Identify which cell holds the provided text, then report its [x, y] central coordinate. 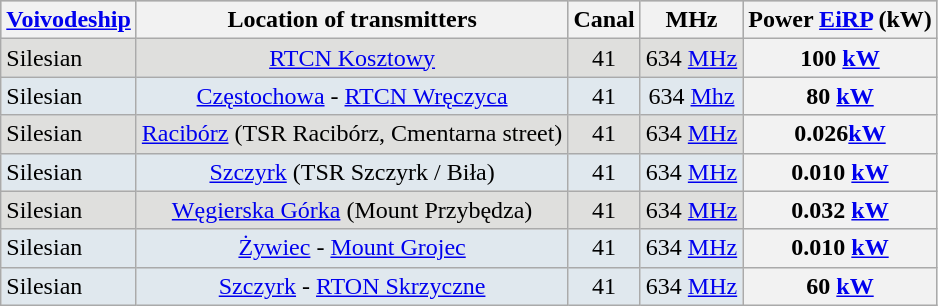
Szczyrk - RTON Skrzyczne [352, 286]
Location of transmitters [352, 20]
Canal [604, 20]
80 kW [840, 96]
0.026kW [840, 134]
634 Mhz [691, 96]
Węgierska Górka (Mount Przybędza) [352, 210]
Voivodeship [69, 20]
MHz [691, 20]
Żywiec - Mount Grojec [352, 248]
Częstochowa - RTCN Wręczyca [352, 96]
0.032 kW [840, 210]
Racibórz (TSR Racibórz, Cmentarna street) [352, 134]
Power EiRP (kW) [840, 20]
100 kW [840, 58]
60 kW [840, 286]
RTCN Kosztowy [352, 58]
Szczyrk (TSR Szczyrk / Biła) [352, 172]
